Return [X, Y] of the center of cell containing provided text 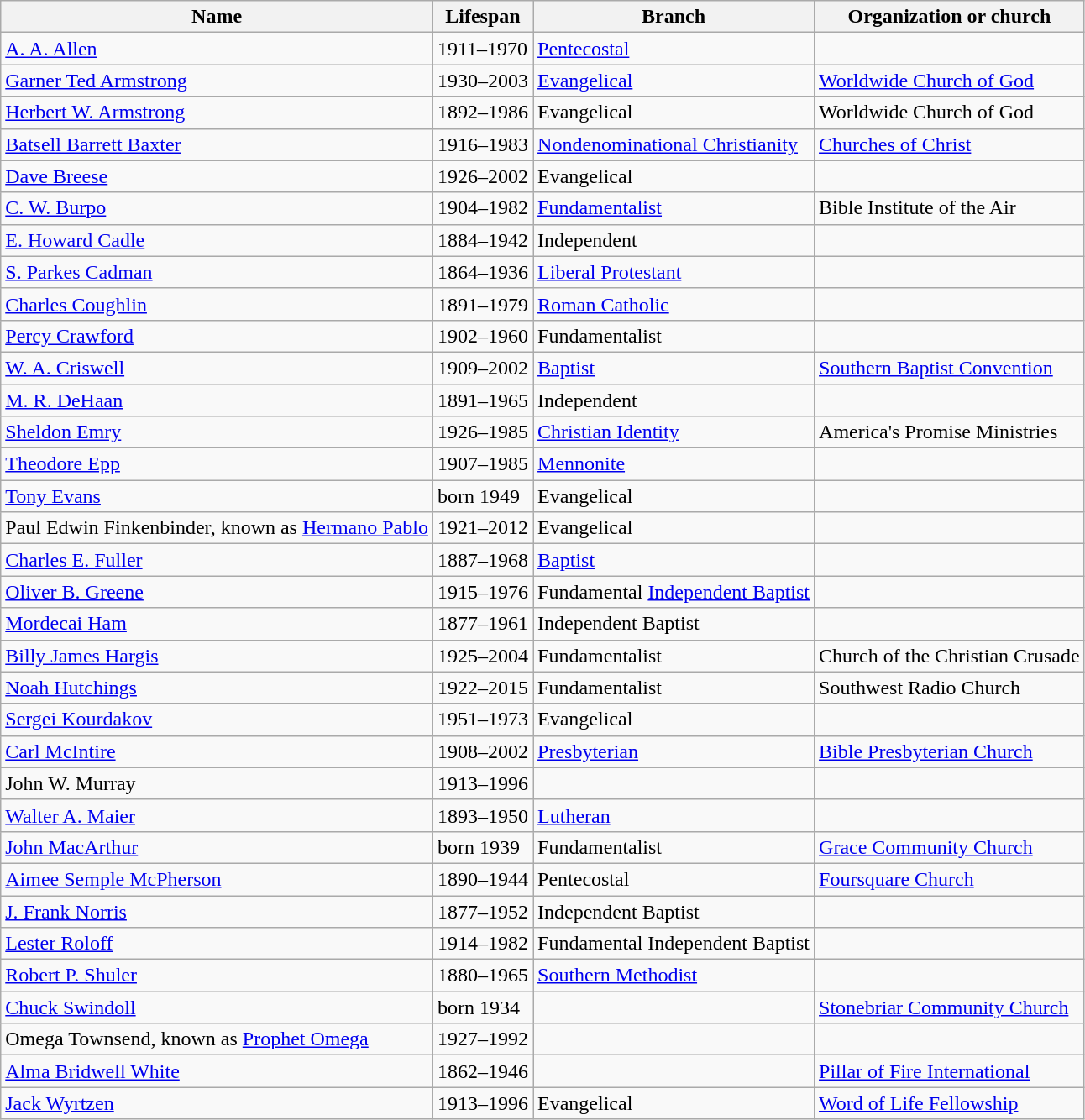
Sergei Kourdakov [217, 720]
1877–1952 [482, 911]
Theodore Epp [217, 464]
Southern Methodist [674, 976]
1916–1983 [482, 144]
C. W. Burpo [217, 208]
Percy Crawford [217, 336]
Batsell Barrett Baxter [217, 144]
1887–1968 [482, 560]
Chuck Swindoll [217, 1007]
Nondenominational Christianity [674, 144]
1880–1965 [482, 976]
1951–1973 [482, 720]
Alma Bridwell White [217, 1071]
Churches of Christ [950, 144]
Carl McIntire [217, 751]
1925–2004 [482, 656]
Tony Evans [217, 496]
Oliver B. Greene [217, 592]
Bible Institute of the Air [950, 208]
1914–1982 [482, 944]
1907–1985 [482, 464]
1927–1992 [482, 1039]
John MacArthur [217, 847]
E. Howard Cadle [217, 240]
W. A. Criswell [217, 368]
Robert P. Shuler [217, 976]
1911–1970 [482, 49]
Branch [674, 17]
Pillar of Fire International [950, 1071]
1909–2002 [482, 368]
Paul Edwin Finkenbinder, known as Hermano Pablo [217, 528]
1915–1976 [482, 592]
Sheldon Emry [217, 432]
1892–1986 [482, 113]
Stonebriar Community Church [950, 1007]
Noah Hutchings [217, 688]
Lester Roloff [217, 944]
John W. Murray [217, 783]
1904–1982 [482, 208]
Mordecai Ham [217, 624]
Church of the Christian Crusade [950, 656]
Word of Life Fellowship [950, 1103]
Organization or church [950, 17]
1884–1942 [482, 240]
Christian Identity [674, 432]
1930–2003 [482, 81]
Lifespan [482, 17]
1862–1946 [482, 1071]
A. A. Allen [217, 49]
M. R. DeHaan [217, 400]
Presbyterian [674, 751]
Name [217, 17]
Herbert W. Armstrong [217, 113]
Roman Catholic [674, 304]
1926–1985 [482, 432]
Charles E. Fuller [217, 560]
Lutheran [674, 815]
1864–1936 [482, 272]
S. Parkes Cadman [217, 272]
Walter A. Maier [217, 815]
Bible Presbyterian Church [950, 751]
1890–1944 [482, 879]
1891–1979 [482, 304]
America's Promise Ministries [950, 432]
Dave Breese [217, 176]
Billy James Hargis [217, 656]
Grace Community Church [950, 847]
1877–1961 [482, 624]
Southwest Radio Church [950, 688]
1926–2002 [482, 176]
1891–1965 [482, 400]
Omega Townsend, known as Prophet Omega [217, 1039]
born 1949 [482, 496]
born 1934 [482, 1007]
Garner Ted Armstrong [217, 81]
Foursquare Church [950, 879]
Liberal Protestant [674, 272]
Aimee Semple McPherson [217, 879]
born 1939 [482, 847]
Southern Baptist Convention [950, 368]
Charles Coughlin [217, 304]
1908–2002 [482, 751]
1922–2015 [482, 688]
Mennonite [674, 464]
1921–2012 [482, 528]
1902–1960 [482, 336]
Jack Wyrtzen [217, 1103]
J. Frank Norris [217, 911]
1893–1950 [482, 815]
